Detect which cell encompasses the target text, then output its [x, y] center coordinate. 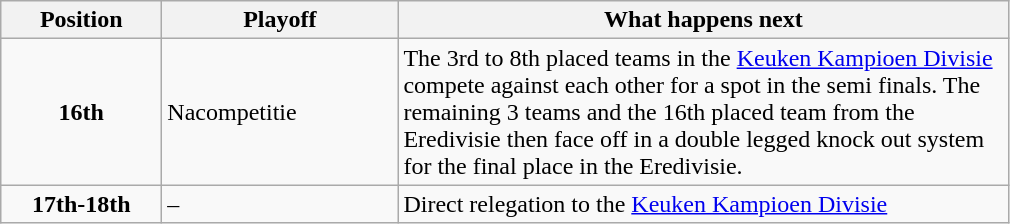
What happens next [704, 20]
16th [82, 112]
Playoff [280, 20]
– [280, 204]
17th-18th [82, 204]
Nacompetitie [280, 112]
Position [82, 20]
Direct relegation to the Keuken Kampioen Divisie [704, 204]
